Locate the cell with the specified text and output its [X, Y] center coordinate. 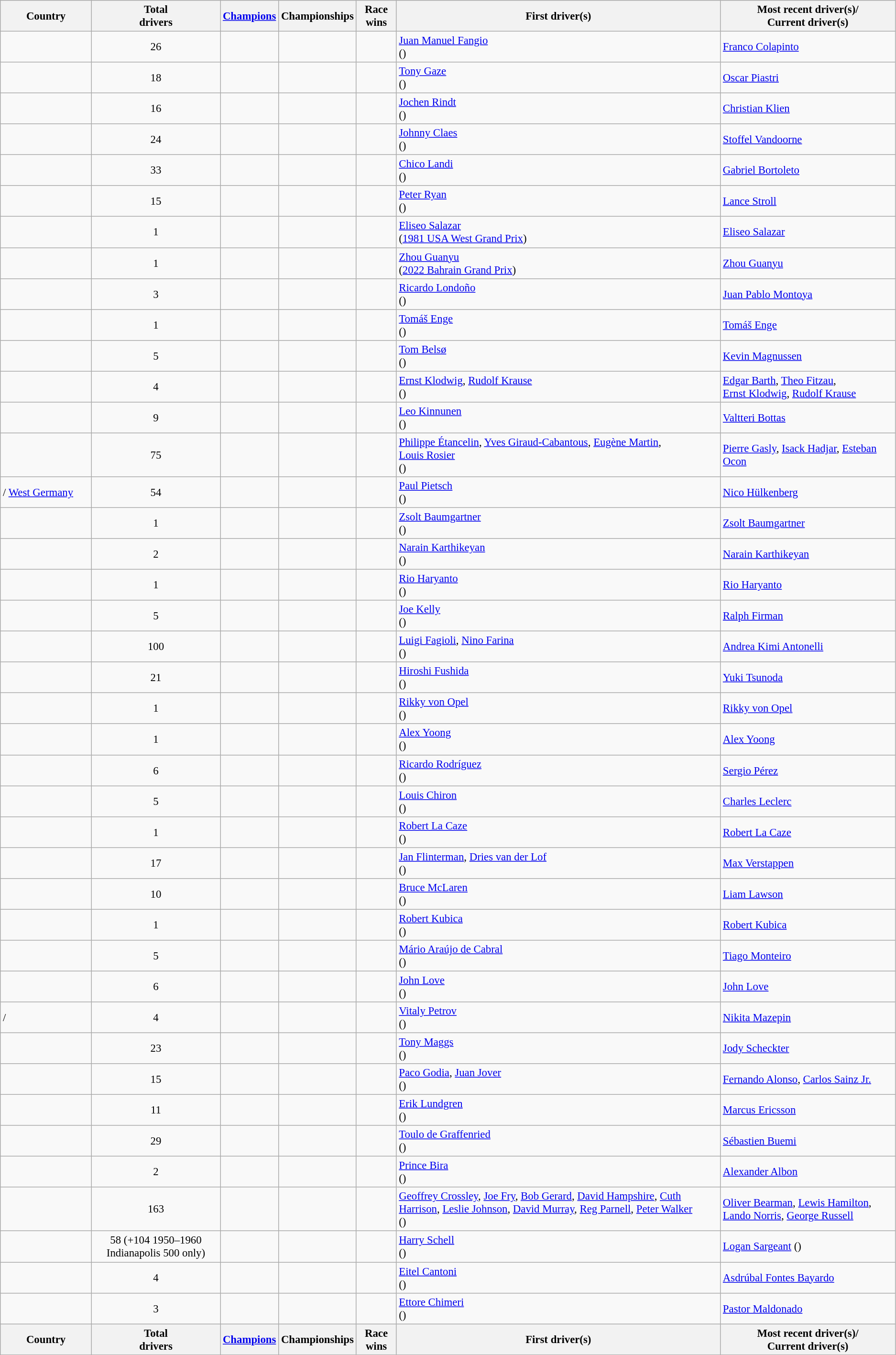
Jochen Rindt() [558, 109]
33 [156, 170]
17 [156, 863]
Jan Flinterman, Dries van der Lof() [558, 863]
Rikky von Opel() [558, 709]
Jody Scheckter [808, 1048]
Juan Pablo Montoya [808, 294]
9 [156, 418]
Tomáš Enge [808, 325]
Franco Colapinto [808, 47]
Tony Gaze() [558, 77]
Stoffel Vandoorne [808, 140]
Yuki Tsunoda [808, 677]
John Love [808, 986]
Peter Ryan() [558, 201]
Rio Haryanto [808, 585]
Alexander Albon [808, 1172]
18 [156, 77]
Eitel Cantoni() [558, 1278]
Edgar Barth, Theo Fitzau,Ernst Klodwig, Rudolf Krause [808, 386]
Louis Chiron() [558, 802]
Christian Klien [808, 109]
Rikky von Opel [808, 709]
24 [156, 140]
Paco Godia, Juan Jover() [558, 1079]
Leo Kinnunen() [558, 418]
Tiago Monteiro [808, 956]
Max Verstappen [808, 863]
Prince Bira() [558, 1172]
163 [156, 1209]
Zsolt Baumgartner() [558, 523]
Oscar Piastri [808, 77]
Nico Hülkenberg [808, 493]
Ricardo Londoño() [558, 294]
Erik Lundgren() [558, 1111]
Ricardo Rodríguez() [558, 770]
Harry Schell() [558, 1246]
Robert La Caze [808, 832]
Alex Yoong [808, 739]
Fernando Alonso, Carlos Sainz Jr. [808, 1079]
Geoffrey Crossley, Joe Fry, Bob Gerard, David Hampshire, Cuth Harrison, Leslie Johnson, David Murray, Reg Parnell, Peter Walker() [558, 1209]
Lance Stroll [808, 201]
Tom Belsø() [558, 356]
58 (+104 1950–1960 Indianapolis 500 only) [156, 1246]
100 [156, 647]
Robert Kubica [808, 925]
Tony Maggs() [558, 1048]
Eliseo Salazar(1981 USA West Grand Prix) [558, 232]
Kevin Magnussen [808, 356]
Tomáš Enge() [558, 325]
Mário Araújo de Cabral() [558, 956]
Andrea Kimi Antonelli [808, 647]
Marcus Ericsson [808, 1111]
Nikita Mazepin [808, 1018]
Juan Manuel Fangio() [558, 47]
Oliver Bearman, Lewis Hamilton, Lando Norris, George Russell [808, 1209]
Vitaly Petrov() [558, 1018]
Philippe Étancelin, Yves Giraud-Cabantous, Eugène Martin,Louis Rosier() [558, 455]
Sébastien Buemi [808, 1141]
Gabriel Bortoleto [808, 170]
16 [156, 109]
Toulo de Graffenried() [558, 1141]
Liam Lawson [808, 894]
Johnny Claes() [558, 140]
John Love() [558, 986]
Hiroshi Fushida() [558, 677]
/ [46, 1018]
/ West Germany [46, 493]
Narain Karthikeyan [808, 554]
75 [156, 455]
Alex Yoong() [558, 739]
Chico Landi() [558, 170]
Eliseo Salazar [808, 232]
Joe Kelly() [558, 616]
Sergio Pérez [808, 770]
26 [156, 47]
Charles Leclerc [808, 802]
10 [156, 894]
Pierre Gasly, Isack Hadjar, Esteban Ocon [808, 455]
Narain Karthikeyan() [558, 554]
11 [156, 1111]
Luigi Fagioli, Nino Farina() [558, 647]
Ettore Chimeri() [558, 1309]
Ralph Firman [808, 616]
Pastor Maldonado [808, 1309]
Zhou Guanyu(2022 Bahrain Grand Prix) [558, 263]
23 [156, 1048]
Paul Pietsch() [558, 493]
Rio Haryanto() [558, 585]
Bruce McLaren() [558, 894]
21 [156, 677]
Robert Kubica() [558, 925]
Zsolt Baumgartner [808, 523]
Robert La Caze() [558, 832]
Logan Sargeant () [808, 1246]
Zhou Guanyu [808, 263]
Valtteri Bottas [808, 418]
54 [156, 493]
29 [156, 1141]
Ernst Klodwig, Rudolf Krause() [558, 386]
Asdrúbal Fontes Bayardo [808, 1278]
